Output the [X, Y] coordinate of the center of the cell containing the given text.  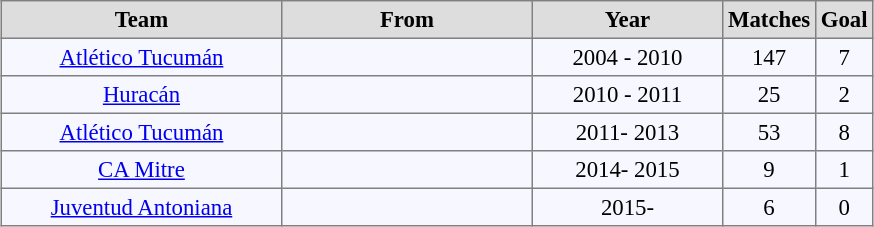
Goal [844, 20]
53 [770, 132]
2004 - 2010 [627, 57]
CA Mitre [141, 170]
Team [141, 20]
0 [844, 207]
8 [844, 132]
25 [770, 95]
2011- 2013 [627, 132]
Huracán [141, 95]
7 [844, 57]
2 [844, 95]
2010 - 2011 [627, 95]
2014- 2015 [627, 170]
From [407, 20]
6 [770, 207]
Matches [770, 20]
Juventud Antoniana [141, 207]
1 [844, 170]
9 [770, 170]
Year [627, 20]
2015- [627, 207]
147 [770, 57]
